Provide the [x, y] coordinate of the cell's center where the given text is located.  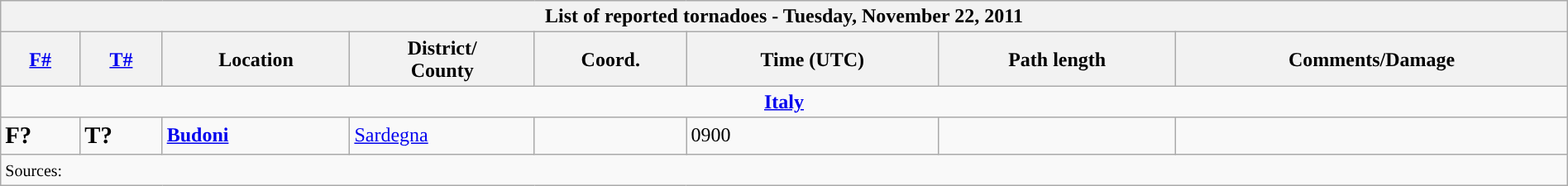
0900 [812, 136]
Budoni [256, 136]
T? [122, 136]
Comments/Damage [1371, 60]
Path length [1057, 60]
F? [41, 136]
F# [41, 60]
Sardegna [442, 136]
Location [256, 60]
Sources: [784, 169]
Coord. [610, 60]
Italy [784, 102]
District/County [442, 60]
T# [122, 60]
Time (UTC) [812, 60]
List of reported tornadoes - Tuesday, November 22, 2011 [784, 17]
